Scan for the cell matching the given text and deliver its (X, Y) coordinate at center. 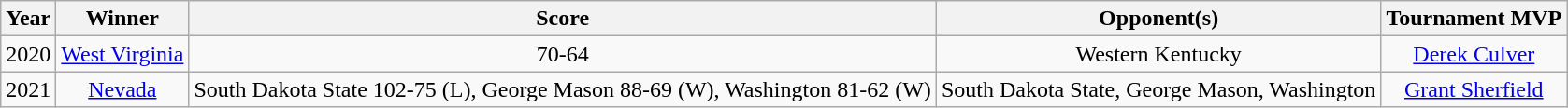
Tournament MVP (1474, 19)
70-64 (563, 54)
Nevada (122, 89)
Year (28, 19)
Score (563, 19)
Western Kentucky (1158, 54)
Derek Culver (1474, 54)
2021 (28, 89)
Grant Sherfield (1474, 89)
Opponent(s) (1158, 19)
South Dakota State 102-75 (L), George Mason 88-69 (W), Washington 81-62 (W) (563, 89)
West Virginia (122, 54)
Winner (122, 19)
2020 (28, 54)
South Dakota State, George Mason, Washington (1158, 89)
